For the text-containing cell, return its midpoint in (X, Y) coordinate format. 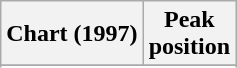
Peakposition (189, 34)
Chart (1997) (72, 34)
